Determine the (X, Y) coordinate at the center of the cell enclosing the given text.  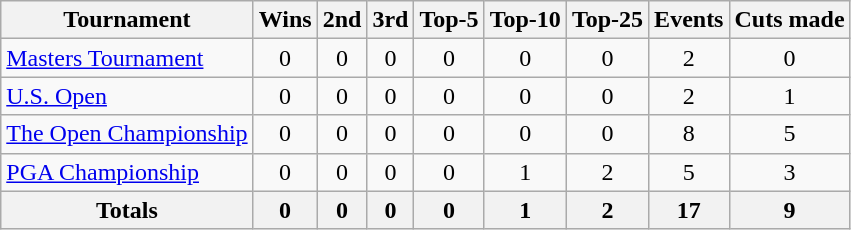
The Open Championship (127, 134)
Masters Tournament (127, 58)
9 (790, 210)
2nd (342, 20)
PGA Championship (127, 172)
Events (689, 20)
Top-25 (607, 20)
3 (790, 172)
Wins (285, 20)
Cuts made (790, 20)
Totals (127, 210)
17 (689, 210)
Top-10 (525, 20)
Top-5 (449, 20)
3rd (390, 20)
8 (689, 134)
Tournament (127, 20)
U.S. Open (127, 96)
